For the text-containing cell, return its midpoint in [x, y] coordinate format. 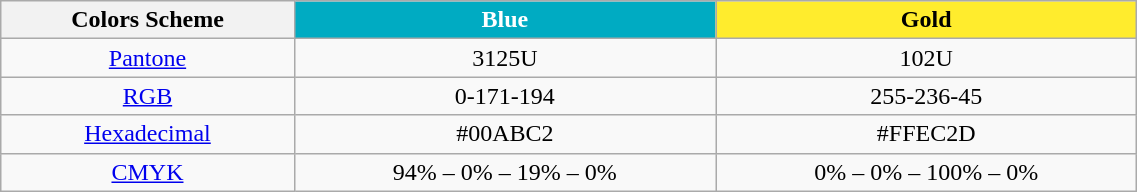
255-236-45 [926, 96]
RGB [148, 96]
CMYK [148, 172]
102U [926, 58]
3125U [504, 58]
Colors Scheme [148, 20]
0% – 0% – 100% – 0% [926, 172]
Pantone [148, 58]
Gold [926, 20]
Blue [504, 20]
0-171-194 [504, 96]
Hexadecimal [148, 134]
#00ABC2 [504, 134]
#FFEC2D [926, 134]
94% – 0% – 19% – 0% [504, 172]
